Locate the cell with the specified text and output its (X, Y) center coordinate. 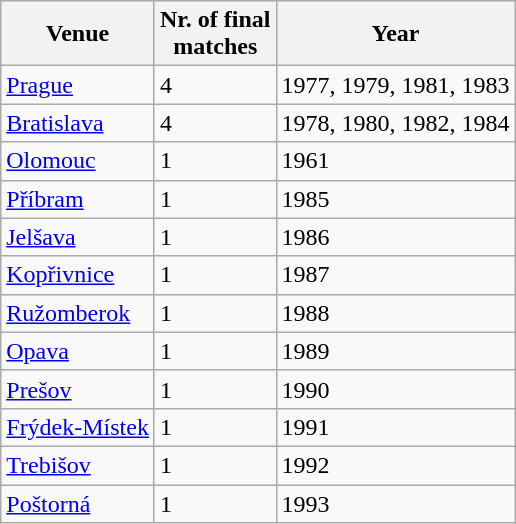
1961 (396, 161)
Bratislava (78, 123)
1992 (396, 465)
Trebišov (78, 465)
1978, 1980, 1982, 1984 (396, 123)
1993 (396, 503)
Jelšava (78, 237)
Kopřivnice (78, 275)
1987 (396, 275)
Poštorná (78, 503)
Ružomberok (78, 313)
Nr. of finalmatches (215, 34)
1977, 1979, 1981, 1983 (396, 85)
Frýdek-Místek (78, 427)
1990 (396, 389)
Opava (78, 351)
Prague (78, 85)
1988 (396, 313)
1986 (396, 237)
Příbram (78, 199)
1991 (396, 427)
Year (396, 34)
Venue (78, 34)
Olomouc (78, 161)
1989 (396, 351)
1985 (396, 199)
Prešov (78, 389)
